Search for the cell housing the specified text and yield its [X, Y] center coordinate. 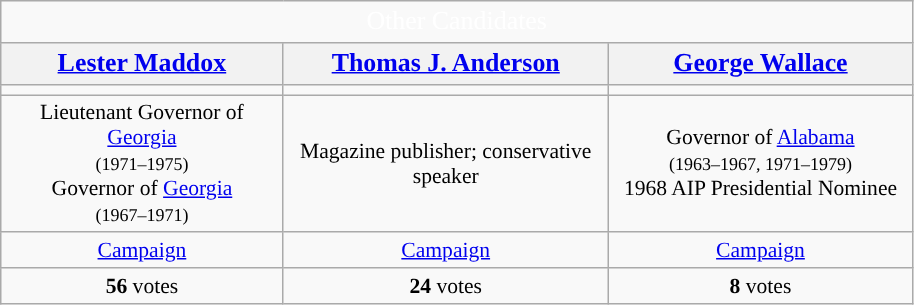
Other Candidates [457, 22]
Lieutenant Governor of Georgia (1971–1975) Governor of Georgia(1967–1971) [142, 164]
Magazine publisher; conservative speaker [446, 164]
24 votes [446, 286]
8 votes [760, 286]
Governor of Alabama (1963–1967, 1971–1979) 1968 AIP Presidential Nominee [760, 164]
Thomas J. Anderson [446, 64]
56 votes [142, 286]
George Wallace [760, 64]
Lester Maddox [142, 64]
